Search for the cell housing the specified text and yield its [X, Y] center coordinate. 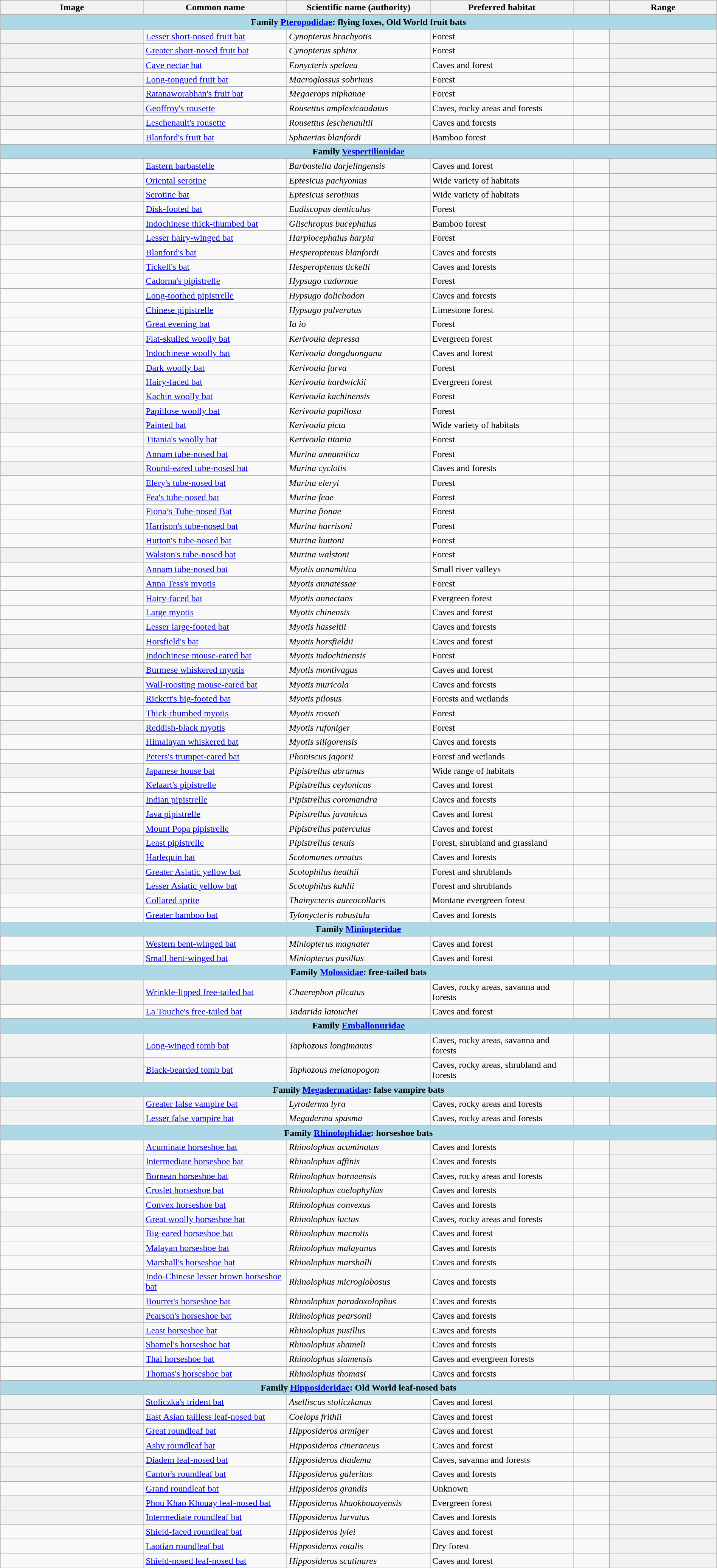
Round-eared tube-nosed bat [216, 468]
Rhinolophus acuminatus [358, 1147]
Blanford's fruit bat [216, 137]
Kerivoula papillosa [358, 411]
Kachin woolly bat [216, 396]
Fiona’s Tube-nosed Bat [216, 512]
Eastern barbastelle [216, 166]
Fea's tube-nosed bat [216, 497]
Scotophilus kuhlii [358, 886]
Papillose woolly bat [216, 411]
Myotis indochinensis [358, 656]
Indochinese woolly bat [216, 353]
Kelaart's pipistrelle [216, 785]
Serotine bat [216, 195]
Chinese pipistrelle [216, 310]
Marshall's horseshoe bat [216, 1262]
Phou Khao Khouay leaf-nosed bat [216, 1503]
Grand roundleaf bat [216, 1489]
Lyroderma lyra [358, 1104]
Rhinolophus thomasi [358, 1373]
Harrison's tube-nosed bat [216, 526]
East Asian tailless leaf-nosed bat [216, 1417]
Image [72, 8]
Scotophilus heathii [358, 871]
Acuminate horseshoe bat [216, 1147]
Malayan horseshoe bat [216, 1248]
Great woolly horseshoe bat [216, 1219]
Long-toothed pipistrelle [216, 296]
Coelops frithii [358, 1417]
Kerivoula titania [358, 440]
Hesperoptenus tickelli [358, 267]
Family Emballonuridae [358, 1026]
Horsfield's bat [216, 641]
Myotis annectans [358, 598]
Rousettus leschenaultii [358, 123]
Macroglossus sobrinus [358, 79]
Small river valleys [501, 569]
Myotis rufoniger [358, 728]
Hutton's tube-nosed bat [216, 540]
Myotis hasseltii [358, 627]
Myotis montivagus [358, 670]
Rousettus amplexicaudatus [358, 108]
Bourret's horseshoe bat [216, 1301]
Thainycteris aureocollaris [358, 901]
Lesser large-footed bat [216, 627]
Hipposideros rotalis [358, 1546]
Pipistrellus tenuis [358, 843]
Kerivoula depressa [358, 339]
Leschenault's rousette [216, 123]
Himalayan whiskered bat [216, 742]
Lesser Asiatic yellow bat [216, 886]
Family Molossidae: free-tailed bats [358, 972]
Barbastella darjelingensis [358, 166]
Dry forest [501, 1546]
Black-bearded tomb bat [216, 1070]
Intermediate roundleaf bat [216, 1517]
Megaerops niphanae [358, 94]
Miniopterus magnater [358, 944]
Dark woolly bat [216, 367]
Rhinolophus siamensis [358, 1359]
Pipistrellus ceylonicus [358, 785]
Blanford's bat [216, 252]
Miniopterus pusillus [358, 958]
Cadorna's pipistrelle [216, 281]
Murina huttoni [358, 540]
Small bent-winged bat [216, 958]
Indochinese mouse-eared bat [216, 656]
Pipistrellus coromandra [358, 800]
Hipposideros khaokhouayensis [358, 1503]
Hipposideros armiger [358, 1431]
Convex horseshoe bat [216, 1205]
Hypsugo cadornae [358, 281]
Long-tongued fruit bat [216, 79]
Hesperoptenus blanfordi [358, 252]
Scotomanes ornatus [358, 857]
Least pipistrelle [216, 843]
Walston's tube-nosed bat [216, 555]
Hipposideros larvatus [358, 1517]
Lesser false vampire bat [216, 1118]
Great evening bat [216, 324]
Big-eared horseshoe bat [216, 1234]
Rhinolophus marshalli [358, 1262]
Megaderma spasma [358, 1118]
Rhinolophus microglobosus [358, 1282]
Myotis annamitica [358, 569]
Pearson's horseshoe bat [216, 1316]
Long-winged tomb bat [216, 1045]
Murina walstoni [358, 555]
Preferred habitat [501, 8]
Aselliscus stoliczkanus [358, 1402]
Murina harrisoni [358, 526]
Stoliczka's trident bat [216, 1402]
Lesser hairy-winged bat [216, 238]
Japanese house bat [216, 771]
Hypsugo pulveratus [358, 310]
Intermediate horseshoe bat [216, 1162]
Rhinolophus pearsonii [358, 1316]
Diadem leaf-nosed bat [216, 1460]
Rhinolophus coelophyllus [358, 1190]
Titania's woolly bat [216, 440]
Shield-nosed leaf-nosed bat [216, 1560]
Large myotis [216, 612]
Caves, rocky areas, shrubland and forests [501, 1070]
Reddish-black myotis [216, 728]
Thomas's horseshoe bat [216, 1373]
Murina eleryi [358, 483]
Eudiscopus denticulus [358, 209]
Kerivoula picta [358, 425]
Glischropus bucephalus [358, 224]
Flat-skulled woolly bat [216, 339]
Family Megadermatidae: false vampire bats [358, 1089]
Cantor's roundleaf bat [216, 1474]
Western bent-winged bat [216, 944]
Greater short-nosed fruit bat [216, 51]
Myotis pilosus [358, 699]
Great roundleaf bat [216, 1431]
La Touche's free-tailed bat [216, 1011]
Pipistrellus javanicus [358, 814]
Taphozous melanopogon [358, 1070]
Myotis annatessae [358, 583]
Family Rhinolophidae: horseshoe bats [358, 1132]
Disk-footed bat [216, 209]
Greater bamboo bat [216, 915]
Rickett's big-footed bat [216, 699]
Greater Asiatic yellow bat [216, 871]
Cynopterus brachyotis [358, 36]
Forests and wetlands [501, 699]
Tadarida latouchei [358, 1011]
Shamel's horseshoe bat [216, 1344]
Croslet horseshoe bat [216, 1190]
Caves, savanna and forests [501, 1460]
Hipposideros cineraceus [358, 1445]
Peters's trumpet-eared bat [216, 756]
Thick-thumbed myotis [216, 713]
Hipposideros grandis [358, 1489]
Rhinolophus shameli [358, 1344]
Eptesicus serotinus [358, 195]
Thai horseshoe bat [216, 1359]
Forest and wetlands [501, 756]
Hypsugo dolichodon [358, 296]
Scientific name (authority) [358, 8]
Rhinolophus borneensis [358, 1176]
Harpiocephalus harpia [358, 238]
Kerivoula dongduongana [358, 353]
Family Hipposideridae: Old World leaf-nosed bats [358, 1388]
Cynopterus sphinx [358, 51]
Murina annamitica [358, 454]
Murina fionae [358, 512]
Chaerephon plicatus [358, 992]
Kerivoula kachinensis [358, 396]
Rhinolophus convexus [358, 1205]
Lesser short-nosed fruit bat [216, 36]
Limestone forest [501, 310]
Caves and evergreen forests [501, 1359]
Indian pipistrelle [216, 800]
Bornean horseshoe bat [216, 1176]
Laotian roundleaf bat [216, 1546]
Sphaerias blanfordi [358, 137]
Rhinolophus luctus [358, 1219]
Shield-faced roundleaf bat [216, 1532]
Myotis siligorensis [358, 742]
Murina cyclotis [358, 468]
Collared sprite [216, 901]
Geoffroy's rousette [216, 108]
Ia io [358, 324]
Ashy roundleaf bat [216, 1445]
Rhinolophus macrotis [358, 1234]
Wall-roosting mouse-eared bat [216, 684]
Ratanaworabhan's fruit bat [216, 94]
Greater false vampire bat [216, 1104]
Java pipistrelle [216, 814]
Myotis chinensis [358, 612]
Anna Tess's myotis [216, 583]
Family Vespertilionidae [358, 151]
Hipposideros diadema [358, 1460]
Pipistrellus abramus [358, 771]
Pipistrellus paterculus [358, 828]
Kerivoula furva [358, 367]
Mount Popa pipistrelle [216, 828]
Hipposideros galeritus [358, 1474]
Myotis muricola [358, 684]
Montane evergreen forest [501, 901]
Unknown [501, 1489]
Range [663, 8]
Eonycteris spelaea [358, 65]
Myotis rosseti [358, 713]
Painted bat [216, 425]
Least horseshoe bat [216, 1330]
Eptesicus pachyomus [358, 180]
Tylonycteris robustula [358, 915]
Taphozous longimanus [358, 1045]
Wrinkle-lipped free-tailed bat [216, 992]
Cave nectar bat [216, 65]
Common name [216, 8]
Rhinolophus malayanus [358, 1248]
Harlequin bat [216, 857]
Elery's tube-nosed bat [216, 483]
Oriental serotine [216, 180]
Family Pteropodidae: flying foxes, Old World fruit bats [358, 22]
Burmese whiskered myotis [216, 670]
Hipposideros scutinares [358, 1560]
Indochinese thick-thumbed bat [216, 224]
Rhinolophus paradoxolophus [358, 1301]
Phoniscus jagorii [358, 756]
Tickell's bat [216, 267]
Rhinolophus affinis [358, 1162]
Forest, shrubland and grassland [501, 843]
Indo-Chinese lesser brown horseshoe bat [216, 1282]
Family Miniopteridae [358, 929]
Rhinolophus pusillus [358, 1330]
Kerivoula hardwickii [358, 382]
Wide range of habitats [501, 771]
Myotis horsfieldii [358, 641]
Murina feae [358, 497]
Hipposideros lylei [358, 1532]
